For the text-containing cell, return its midpoint in (X, Y) coordinate format. 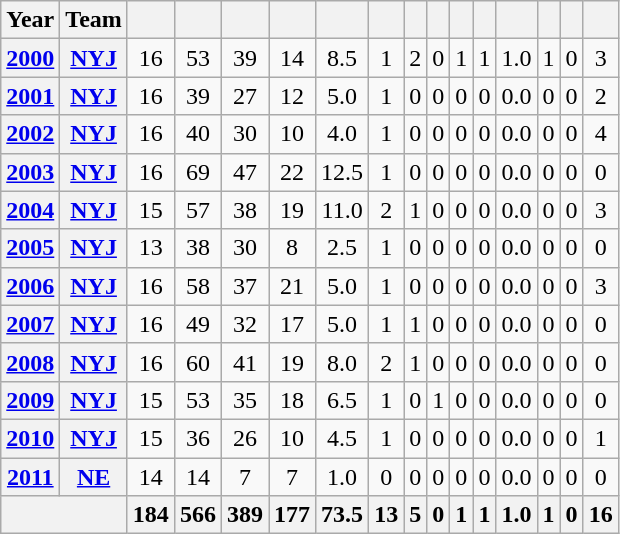
73.5 (342, 515)
2008 (30, 362)
NE (94, 477)
17 (292, 324)
4.5 (342, 438)
21 (292, 286)
2010 (30, 438)
2004 (30, 210)
32 (244, 324)
2001 (30, 96)
22 (292, 172)
8.0 (342, 362)
57 (198, 210)
2005 (30, 248)
566 (198, 515)
2007 (30, 324)
49 (198, 324)
Year (30, 20)
8 (292, 248)
47 (244, 172)
2011 (30, 477)
26 (244, 438)
35 (244, 400)
11.0 (342, 210)
Team (94, 20)
2.5 (342, 248)
2006 (30, 286)
36 (198, 438)
8.5 (342, 58)
4 (600, 134)
41 (244, 362)
12.5 (342, 172)
6.5 (342, 400)
37 (244, 286)
389 (244, 515)
184 (150, 515)
18 (292, 400)
2009 (30, 400)
12 (292, 96)
27 (244, 96)
2000 (30, 58)
60 (198, 362)
69 (198, 172)
40 (198, 134)
4.0 (342, 134)
5 (416, 515)
2003 (30, 172)
2002 (30, 134)
177 (292, 515)
58 (198, 286)
